Return the [X, Y] coordinate for the center point of the cell that contains the specified text.  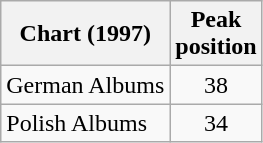
Chart (1997) [86, 34]
German Albums [86, 85]
34 [216, 123]
Polish Albums [86, 123]
38 [216, 85]
Peakposition [216, 34]
